Output the [X, Y] coordinate of the center of the cell containing the given text.  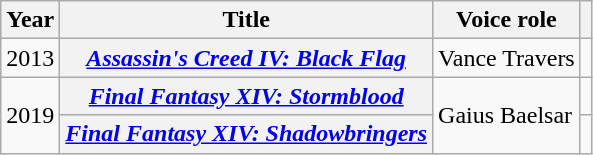
Gaius Baelsar [507, 115]
Vance Travers [507, 58]
2019 [30, 115]
Assassin's Creed IV: Black Flag [246, 58]
Voice role [507, 20]
Final Fantasy XIV: Shadowbringers [246, 134]
2013 [30, 58]
Final Fantasy XIV: Stormblood [246, 96]
Year [30, 20]
Title [246, 20]
